Pinpoint the cell where the given text exists, returning its [X, Y] midpoint coordinate. 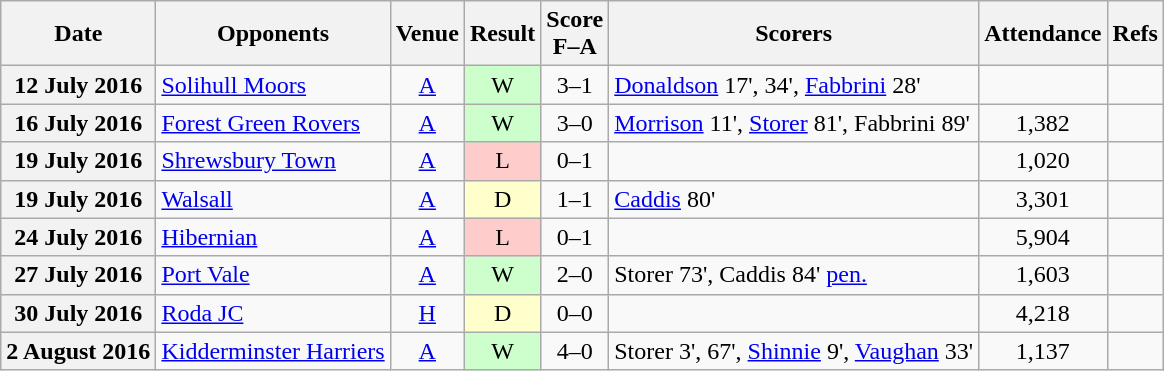
1,137 [1043, 351]
Roda JC [273, 313]
H [427, 313]
1,020 [1043, 161]
Venue [427, 34]
2 August 2016 [78, 351]
Solihull Moors [273, 85]
Storer 73', Caddis 84' pen. [794, 275]
4,218 [1043, 313]
ScoreF–A [575, 34]
Kidderminster Harriers [273, 351]
16 July 2016 [78, 123]
4–0 [575, 351]
Port Vale [273, 275]
Morrison 11', Storer 81', Fabbrini 89' [794, 123]
2–0 [575, 275]
3–1 [575, 85]
Donaldson 17', 34', Fabbrini 28' [794, 85]
Result [502, 34]
24 July 2016 [78, 237]
1,603 [1043, 275]
3–0 [575, 123]
30 July 2016 [78, 313]
Refs [1135, 34]
Attendance [1043, 34]
Hibernian [273, 237]
12 July 2016 [78, 85]
Walsall [273, 199]
1,382 [1043, 123]
Caddis 80' [794, 199]
0–0 [575, 313]
5,904 [1043, 237]
Shrewsbury Town [273, 161]
Scorers [794, 34]
Storer 3', 67', Shinnie 9', Vaughan 33' [794, 351]
3,301 [1043, 199]
27 July 2016 [78, 275]
Forest Green Rovers [273, 123]
Date [78, 34]
Opponents [273, 34]
1–1 [575, 199]
